Capture the cell that displays the provided text and extract its (X, Y) central coordinate. 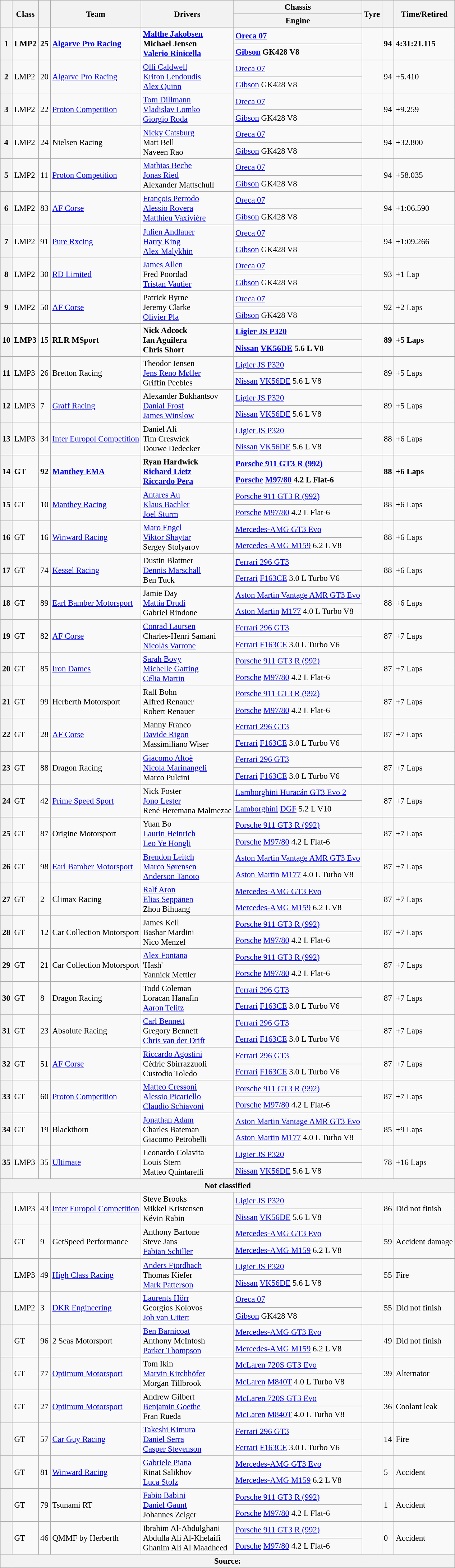
6 (6, 208)
Pure Rxcing (96, 241)
Ryan Hardwick Richard Lietz Riccardo Pera (187, 472)
+9.259 (424, 110)
+2 Laps (424, 307)
18 (6, 603)
Conrad Laursen Charles-Henri Samani Nicolás Varrone (187, 636)
Yuan Bo Laurin Heinrich Leo Ye Hongli (187, 833)
Theodor Jensen Jens Reno Møller Griffin Peebles (187, 373)
Leonardo Colavita Louis Stern Matteo Quintarelli (187, 1162)
Absolute Racing (96, 1031)
Class (25, 14)
Nicky Catsburg Matt Bell Naveen Rao (187, 143)
Ralf Aron Elias Seppänen Zhou Bihuang (187, 899)
James Kell Bashar Mardini Nico Menzel (187, 932)
+16 Laps (424, 1162)
Coolant leak (424, 1406)
33 (6, 1097)
Kessel Racing (96, 570)
Not classified (228, 1186)
Prime Speed Sport (96, 801)
77 (45, 1373)
Nielsen Racing (96, 143)
81 (45, 1472)
Manny Franco Davide Rigon Massimiliano Wiser (187, 735)
Ben Barnicoat Anthony McIntosh Parker Thompson (187, 1341)
Team (96, 14)
96 (45, 1341)
Lamborghini Huracán GT3 Evo 2 (298, 792)
Matteo Cressoni Alessio Picariello Claudio Schiavoni (187, 1097)
RD Limited (96, 274)
Steve Brooks Mikkel Kristensen Kévin Rabin (187, 1209)
Manthey EMA (96, 472)
Malthe Jakobsen Michael Jensen Valerio Rinicella (187, 44)
Brendon Leitch Marco Sørensen Anderson Tanoto (187, 866)
François Perrodo Alessio Rovera Matthieu Vaxivière (187, 208)
Accident damage (424, 1242)
Takeshi Kimura Daniel Serra Casper Stevenson (187, 1439)
Alexander Bukhantsov Danial Frost James Winslow (187, 406)
43 (45, 1209)
Todd Coleman Loracan Hanafin Aaron Telitz (187, 998)
Sarah Bovy Michelle Gatting Célia Martin (187, 669)
+1 Lap (424, 274)
Gabriele Piana Rinat Salikhov Luca Stolz (187, 1472)
Tsunami RT (96, 1505)
Manthey Racing (96, 504)
31 (6, 1031)
Alex Fontana 'Hash' Yannick Mettler (187, 965)
Julien Andlauer Harry King Alex Malykhin (187, 241)
39 (388, 1373)
DKR Engineering (96, 1308)
91 (45, 241)
+9 Laps (424, 1130)
82 (45, 636)
+32.800 (424, 143)
Jonathan Adam Charles Bateman Giacomo Petrobelli (187, 1130)
17 (6, 570)
+58.035 (424, 175)
60 (45, 1097)
13 (6, 439)
Climax Racing (96, 899)
0 (388, 1538)
Patrick Byrne Jeremy Clarke Olivier Pla (187, 307)
57 (45, 1439)
Ibrahim Al-Abdulghani Abdulla Ali Al-Khelaifi Ghanim Ali Al Maadheed (187, 1538)
Nick Adcock Ian Aguilera Chris Short (187, 340)
Source: (228, 1561)
Tyre (372, 14)
98 (45, 866)
93 (388, 274)
79 (45, 1505)
42 (45, 801)
+5.410 (424, 77)
78 (388, 1162)
Blackthorn (96, 1130)
Chassis (298, 7)
Drivers (187, 14)
36 (388, 1406)
4:31:21.115 (424, 44)
Alternator (424, 1373)
Lamborghini DGF 5.2 L V10 (298, 809)
46 (45, 1538)
Time/Retired (424, 14)
Daniel Ali Tim Creswick Douwe Dedecker (187, 439)
4 (6, 143)
Giacomo Altoè Nicola Marinangeli Marco Pulcini (187, 768)
Bretton Racing (96, 373)
Herberth Motorsport (96, 702)
50 (45, 307)
Iron Dames (96, 669)
32 (6, 1064)
Laurents Hörr Georgios Kolovos Job van Uitert (187, 1308)
High Class Racing (96, 1275)
83 (45, 208)
86 (388, 1209)
99 (45, 702)
29 (6, 965)
59 (388, 1242)
James Allen Fred Poordad Tristan Vautier (187, 274)
Graff Racing (96, 406)
RLR MSport (96, 340)
51 (45, 1064)
QMMF by Herberth (96, 1538)
Anders Fjordbach Thomas Kiefer Mark Patterson (187, 1275)
Olli Caldwell Kriton Lendoudis Alex Quinn (187, 77)
Maro Engel Viktor Shaytar Sergey Stolyarov (187, 537)
Mathias Beche Jonas Ried Alexander Mattschull (187, 175)
Andrew Gilbert Benjamin Goethe Fran Rueda (187, 1406)
+1:09.266 (424, 241)
Nick Foster Jono Lester René Heremana Malmezac (187, 801)
Dustin Blattner Dennis Marschall Ben Tuck (187, 570)
Fabio Babini Daniel Gaunt Johannes Zelger (187, 1505)
Riccardo Agostini Cédric Sbirrazzuoli Custodio Toledo (187, 1064)
Tom Dillmann Vladislav Lomko Giorgio Roda (187, 110)
+1:06.590 (424, 208)
Carl Bennett Gregory Bennett Chris van der Drift (187, 1031)
Engine (298, 21)
Origine Motorsport (96, 833)
Ralf Bohn Alfred Renauer Robert Renauer (187, 702)
Ultimate (96, 1162)
Antares Au Klaus Bachler Joel Sturm (187, 504)
Jamie Day Mattia Drudi Gabriel Rindone (187, 603)
Anthony Bartone Steve Jans Fabian Schiller (187, 1242)
Tom Ikin Marvin Kirchhöfer Morgan Tillbrook (187, 1373)
2 Seas Motorsport (96, 1341)
GetSpeed Performance (96, 1242)
Car Guy Racing (96, 1439)
74 (45, 570)
